Capture the cell that displays the provided text and extract its [x, y] central coordinate. 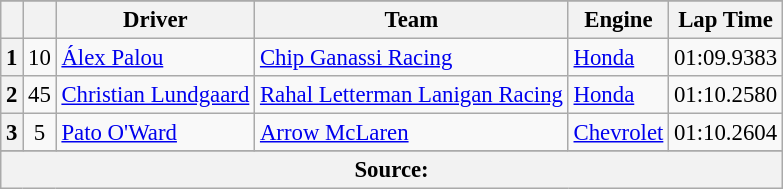
Lap Time [726, 20]
Álex Palou [156, 58]
Driver [156, 20]
Chip Ganassi Racing [412, 58]
01:09.9383 [726, 58]
Source: [392, 170]
5 [40, 133]
Rahal Letterman Lanigan Racing [412, 95]
01:10.2580 [726, 95]
45 [40, 95]
10 [40, 58]
1 [12, 58]
Arrow McLaren [412, 133]
Engine [618, 20]
Chevrolet [618, 133]
Team [412, 20]
01:10.2604 [726, 133]
Christian Lundgaard [156, 95]
3 [12, 133]
Pato O'Ward [156, 133]
2 [12, 95]
